Find where the given text appears and provide that cell's center as (X, Y) coordinate. 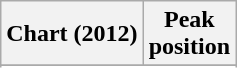
Chart (2012) (72, 34)
Peakposition (189, 34)
